For the text-containing cell, return its midpoint in [x, y] coordinate format. 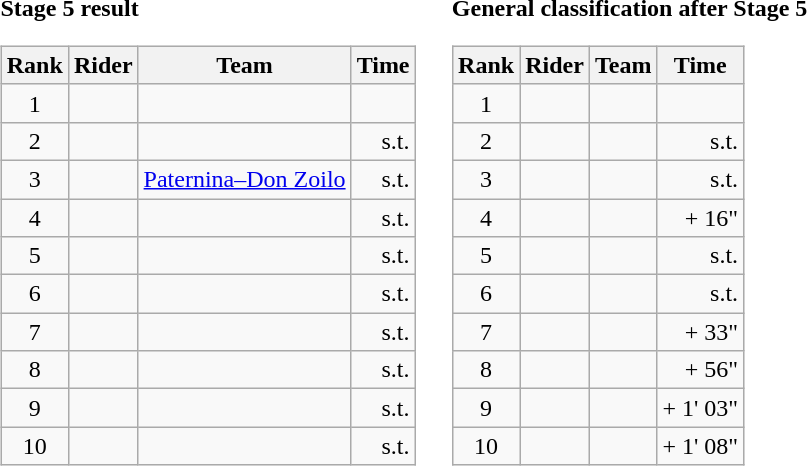
+ 16" [700, 217]
+ 56" [700, 370]
+ 1' 03" [700, 408]
+ 33" [700, 332]
+ 1' 08" [700, 446]
Paternina–Don Zoilo [244, 179]
